Search for the cell housing the specified text and yield its [X, Y] center coordinate. 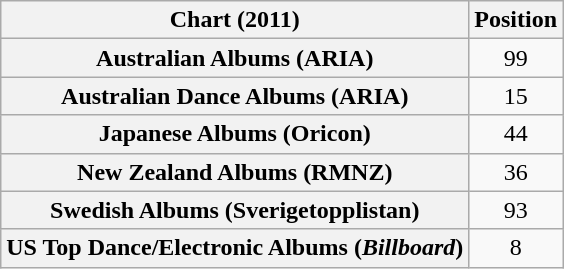
Japanese Albums (Oricon) [235, 134]
US Top Dance/Electronic Albums (Billboard) [235, 248]
Australian Albums (ARIA) [235, 58]
Position [516, 20]
Swedish Albums (Sverigetopplistan) [235, 210]
99 [516, 58]
15 [516, 96]
36 [516, 172]
93 [516, 210]
New Zealand Albums (RMNZ) [235, 172]
Australian Dance Albums (ARIA) [235, 96]
8 [516, 248]
44 [516, 134]
Chart (2011) [235, 20]
